Pinpoint the cell where the given text exists, returning its (X, Y) midpoint coordinate. 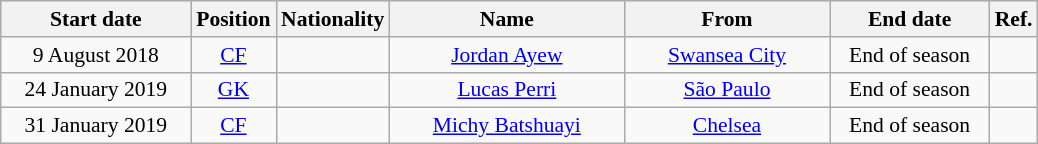
Lucas Perri (506, 90)
24 January 2019 (96, 90)
Chelsea (726, 126)
São Paulo (726, 90)
Michy Batshuayi (506, 126)
Start date (96, 19)
9 August 2018 (96, 55)
31 January 2019 (96, 126)
GK (234, 90)
Position (234, 19)
From (726, 19)
Name (506, 19)
Jordan Ayew (506, 55)
Ref. (1014, 19)
End date (910, 19)
Nationality (332, 19)
Swansea City (726, 55)
